Pinpoint the cell where the given text exists, returning its [X, Y] midpoint coordinate. 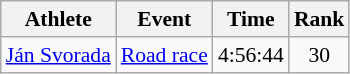
Time [251, 19]
Road race [164, 55]
Rank [320, 19]
4:56:44 [251, 55]
30 [320, 55]
Ján Svorada [58, 55]
Athlete [58, 19]
Event [164, 19]
